For the text-containing cell, return its midpoint in (X, Y) coordinate format. 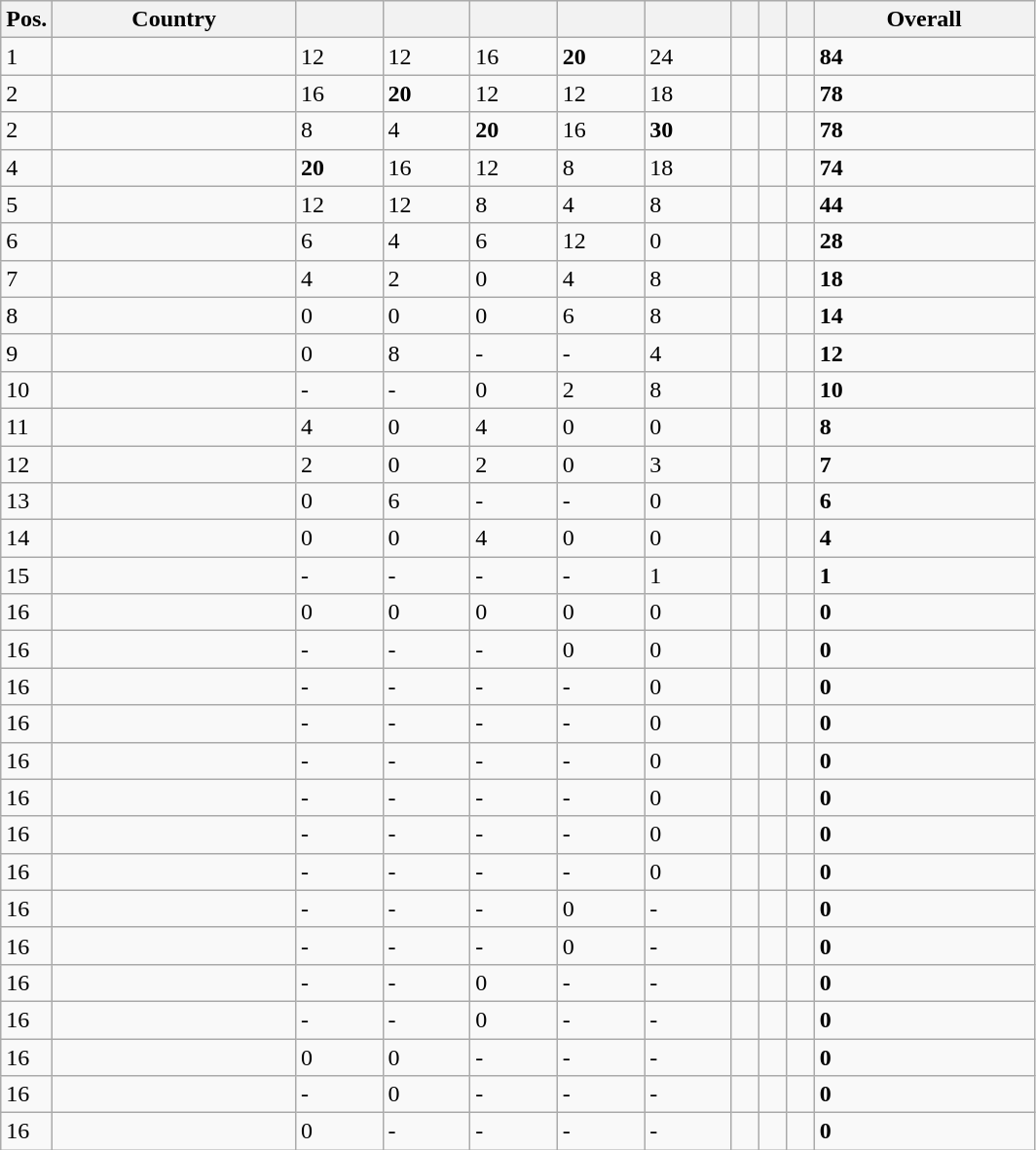
Country (174, 19)
24 (688, 56)
3 (688, 464)
74 (924, 167)
9 (27, 352)
5 (27, 204)
44 (924, 204)
84 (924, 56)
Pos. (27, 19)
Overall (924, 19)
11 (27, 427)
30 (688, 130)
28 (924, 241)
13 (27, 501)
15 (27, 575)
